Scan for the cell matching the given text and deliver its (x, y) coordinate at center. 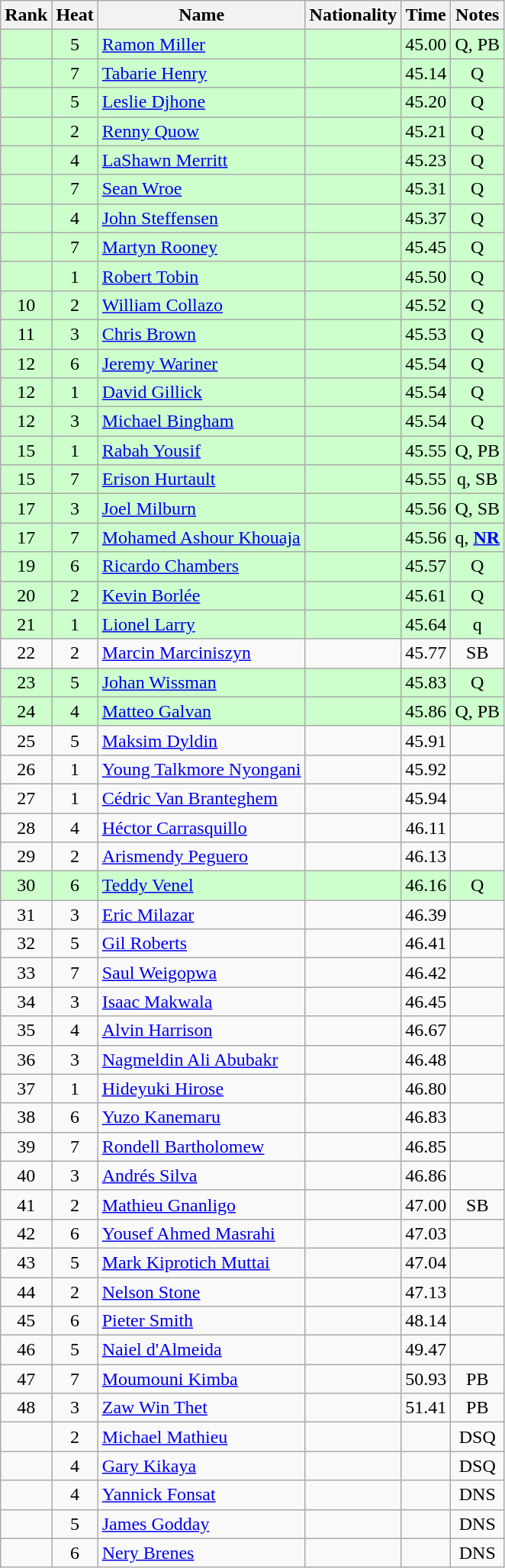
39 (26, 1146)
Lionel Larry (201, 624)
45.37 (426, 218)
30 (26, 886)
20 (26, 595)
19 (26, 566)
Moumouni Kimba (201, 1379)
Gil Roberts (201, 944)
Ricardo Chambers (201, 566)
49.47 (426, 1350)
Alvin Harrison (201, 1031)
44 (26, 1292)
Michael Bingham (201, 422)
q (478, 624)
Nelson Stone (201, 1292)
Saul Weigopwa (201, 973)
Zaw Win Thet (201, 1408)
q, SB (478, 479)
46 (26, 1350)
11 (26, 334)
38 (26, 1117)
David Gillick (201, 393)
34 (26, 1002)
Mohamed Ashour Khouaja (201, 537)
45.31 (426, 189)
Robert Tobin (201, 276)
45.61 (426, 595)
27 (26, 798)
Héctor Carrasquillo (201, 827)
Notes (478, 15)
Name (201, 15)
45.00 (426, 44)
45.21 (426, 131)
Pieter Smith (201, 1321)
10 (26, 305)
47.03 (426, 1233)
45.86 (426, 711)
40 (26, 1175)
q, NR (478, 537)
Time (426, 15)
Rank (26, 15)
37 (26, 1089)
45.92 (426, 769)
Andrés Silva (201, 1175)
Yuzo Kanemaru (201, 1117)
Joel Milburn (201, 508)
Erison Hurtault (201, 479)
46.42 (426, 973)
45.94 (426, 798)
23 (26, 682)
Teddy Venel (201, 886)
51.41 (426, 1408)
Tabarie Henry (201, 73)
Chris Brown (201, 334)
45.83 (426, 682)
46.39 (426, 915)
47.00 (426, 1204)
46.45 (426, 1002)
James Godday (201, 1524)
Q, SB (478, 508)
Maksim Dyldin (201, 740)
48.14 (426, 1321)
45.77 (426, 653)
46.41 (426, 944)
45.64 (426, 624)
Matteo Galvan (201, 711)
32 (26, 944)
45.45 (426, 247)
Marcin Marciniszyn (201, 653)
33 (26, 973)
Rondell Bartholomew (201, 1146)
Sean Wroe (201, 189)
50.93 (426, 1379)
46.48 (426, 1060)
47.04 (426, 1262)
Nery Brenes (201, 1553)
Hideyuki Hirose (201, 1089)
35 (26, 1031)
48 (26, 1408)
Renny Quow (201, 131)
Nagmeldin Ali Abubakr (201, 1060)
Kevin Borlée (201, 595)
46.16 (426, 886)
25 (26, 740)
Johan Wissman (201, 682)
Cédric Van Branteghem (201, 798)
Young Talkmore Nyongani (201, 769)
Martyn Rooney (201, 247)
John Steffensen (201, 218)
43 (26, 1262)
24 (26, 711)
45.50 (426, 276)
Yannick Fonsat (201, 1495)
Jeremy Wariner (201, 364)
Arismendy Peguero (201, 857)
46.85 (426, 1146)
45.20 (426, 102)
47.13 (426, 1292)
45.23 (426, 160)
Gary Kikaya (201, 1466)
Heat (75, 15)
42 (26, 1233)
47 (26, 1379)
Naiel d'Almeida (201, 1350)
Rabah Yousif (201, 451)
46.13 (426, 857)
46.86 (426, 1175)
Mathieu Gnanligo (201, 1204)
Isaac Makwala (201, 1002)
LaShawn Merritt (201, 160)
45.53 (426, 334)
46.67 (426, 1031)
26 (26, 769)
Ramon Miller (201, 44)
21 (26, 624)
Leslie Djhone (201, 102)
31 (26, 915)
Nationality (353, 15)
45.52 (426, 305)
Mark Kiprotich Muttai (201, 1262)
45.57 (426, 566)
29 (26, 857)
45 (26, 1321)
22 (26, 653)
46.11 (426, 827)
Michael Mathieu (201, 1437)
Eric Milazar (201, 915)
45.14 (426, 73)
46.83 (426, 1117)
Yousef Ahmed Masrahi (201, 1233)
45.91 (426, 740)
William Collazo (201, 305)
36 (26, 1060)
28 (26, 827)
41 (26, 1204)
46.80 (426, 1089)
